Find where the given text appears and provide that cell's center as [X, Y] coordinate. 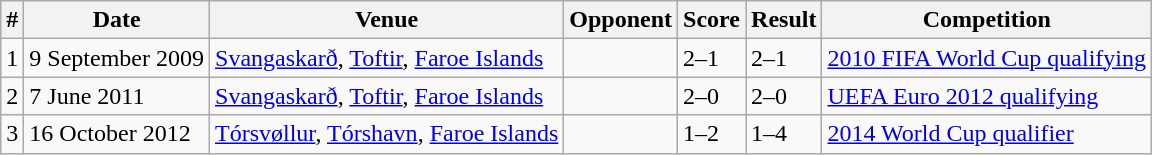
Competition [987, 20]
Score [712, 20]
2 [12, 96]
2014 World Cup qualifier [987, 134]
Date [117, 20]
Venue [387, 20]
9 September 2009 [117, 58]
# [12, 20]
Tórsvøllur, Tórshavn, Faroe Islands [387, 134]
Opponent [621, 20]
UEFA Euro 2012 qualifying [987, 96]
1–4 [784, 134]
Result [784, 20]
16 October 2012 [117, 134]
2010 FIFA World Cup qualifying [987, 58]
1 [12, 58]
7 June 2011 [117, 96]
1–2 [712, 134]
3 [12, 134]
